Locate the cell with the specified text and output its (x, y) center coordinate. 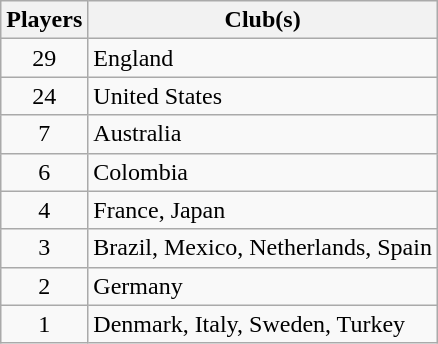
29 (44, 58)
Germany (263, 286)
Club(s) (263, 20)
Australia (263, 134)
7 (44, 134)
Players (44, 20)
England (263, 58)
Brazil, Mexico, Netherlands, Spain (263, 248)
United States (263, 96)
1 (44, 324)
Colombia (263, 172)
3 (44, 248)
Denmark, Italy, Sweden, Turkey (263, 324)
France, Japan (263, 210)
6 (44, 172)
4 (44, 210)
24 (44, 96)
2 (44, 286)
